Determine the (x, y) coordinate at the center of the cell enclosing the given text.  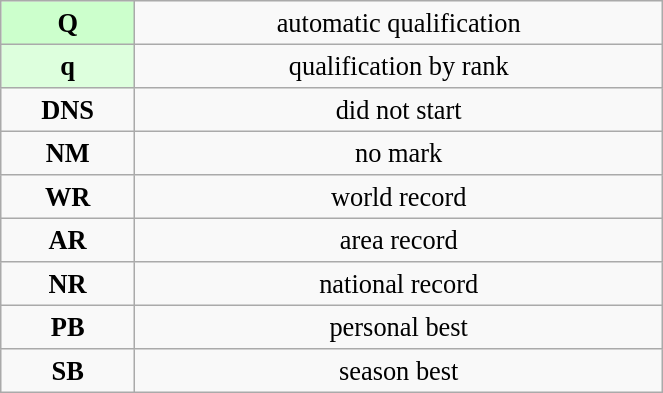
NR (68, 284)
qualification by rank (399, 66)
personal best (399, 327)
did not start (399, 109)
automatic qualification (399, 22)
Q (68, 22)
WR (68, 197)
AR (68, 240)
q (68, 66)
DNS (68, 109)
national record (399, 284)
season best (399, 371)
no mark (399, 153)
SB (68, 371)
world record (399, 197)
NM (68, 153)
area record (399, 240)
PB (68, 327)
